Output the (x, y) coordinate of the center of the cell containing the given text.  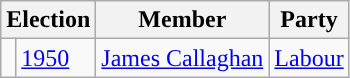
1950 (56, 58)
Labour (309, 58)
Election (48, 20)
Member (182, 20)
James Callaghan (182, 58)
Party (309, 20)
